Output the [X, Y] coordinate of the center of the cell containing the given text.  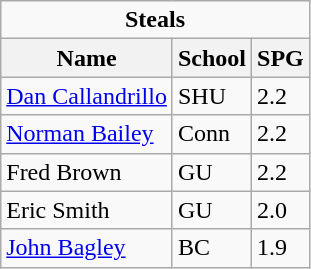
1.9 [281, 248]
Steals [156, 20]
SPG [281, 58]
Dan Callandrillo [87, 96]
School [212, 58]
Conn [212, 134]
Norman Bailey [87, 134]
Name [87, 58]
John Bagley [87, 248]
SHU [212, 96]
2.0 [281, 210]
BC [212, 248]
Eric Smith [87, 210]
Fred Brown [87, 172]
